Return the [X, Y] coordinate for the center point of the cell that contains the specified text.  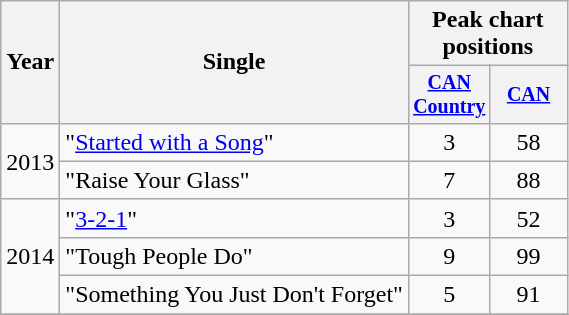
88 [528, 180]
2013 [30, 161]
9 [449, 256]
58 [528, 142]
2014 [30, 256]
Peak chartpositions [488, 34]
"3-2-1" [234, 218]
"Raise Your Glass" [234, 180]
Year [30, 62]
99 [528, 256]
5 [449, 295]
"Something You Just Don't Forget" [234, 295]
7 [449, 180]
91 [528, 295]
CAN Country [449, 94]
"Tough People Do" [234, 256]
"Started with a Song" [234, 142]
CAN [528, 94]
52 [528, 218]
Single [234, 62]
